Detect which cell encompasses the target text, then output its (X, Y) center coordinate. 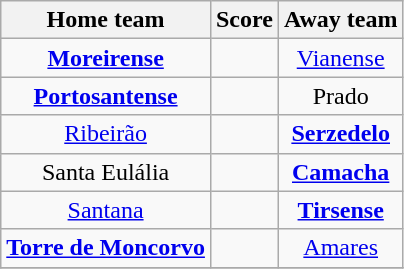
Torre de Moncorvo (106, 248)
Tirsense (340, 210)
Moreirense (106, 58)
Portosantense (106, 96)
Ribeirão (106, 134)
Home team (106, 20)
Amares (340, 248)
Serzedelo (340, 134)
Score (244, 20)
Prado (340, 96)
Santa Eulália (106, 172)
Away team (340, 20)
Vianense (340, 58)
Camacha (340, 172)
Santana (106, 210)
